Search for the cell housing the specified text and yield its [X, Y] center coordinate. 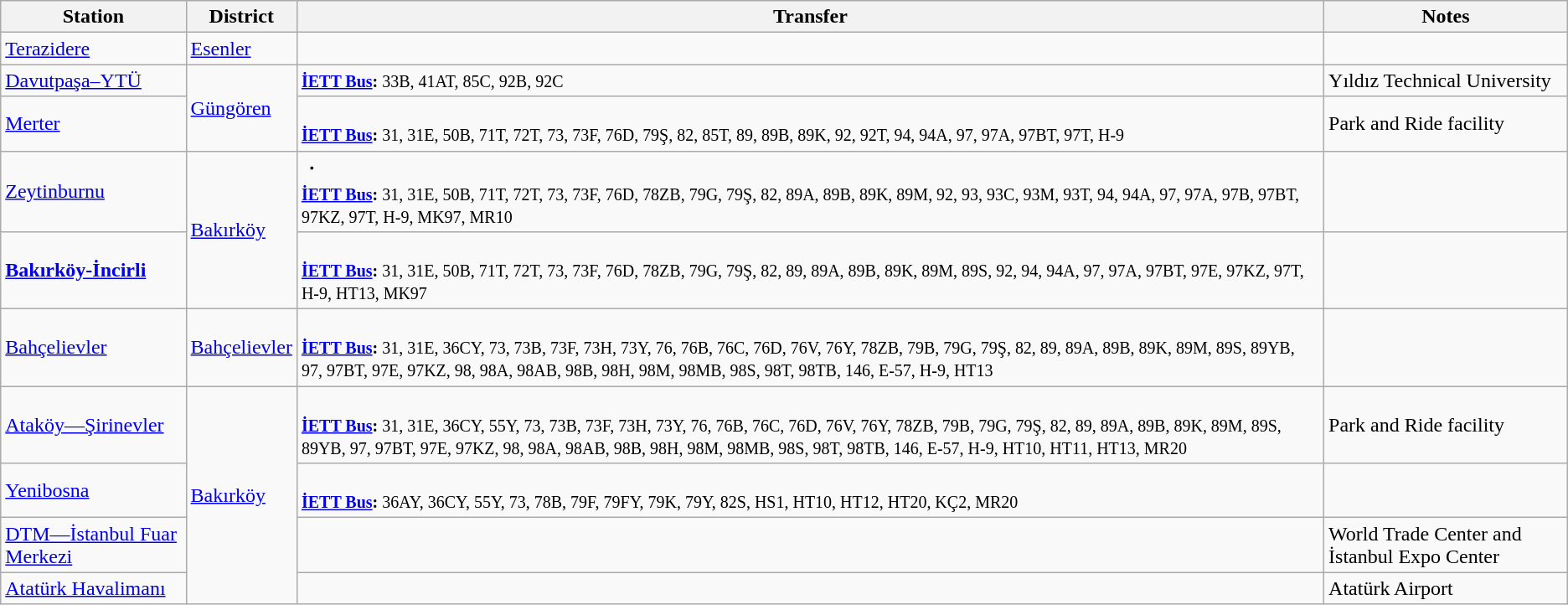
Atatürk Airport [1446, 588]
İETT Bus: 36AY, 36CY, 55Y, 73, 78B, 79F, 79FY, 79K, 79Y, 82S, HS1, HT10, HT12, HT20, KÇ2, MR20 [810, 491]
Transfer [810, 17]
Bakırköy-İncirli [94, 271]
Esenler [241, 49]
Yenibosna [94, 491]
Terazidere [94, 49]
Merter [94, 124]
World Trade Center and İstanbul Expo Center [1446, 545]
Ataköy—Şirinevler [94, 425]
Zeytinburnu [94, 191]
Güngören [241, 107]
İETT Bus: 31, 31E, 50B, 71T, 72T, 73, 73F, 76D, 79Ş, 82, 85T, 89, 89B, 89K, 92, 92T, 94, 94A, 97, 97A, 97BT, 97T, H-9 [810, 124]
District [241, 17]
Notes [1446, 17]
Davutpaşa–YTÜ [94, 80]
Yıldız Technical University [1446, 80]
Station [94, 17]
İETT Bus: 33B, 41AT, 85C, 92B, 92C [810, 80]
Atatürk Havalimanı [94, 588]
DTM—İstanbul Fuar Merkezi [94, 545]
